Identify which cell holds the provided text, then report its (X, Y) central coordinate. 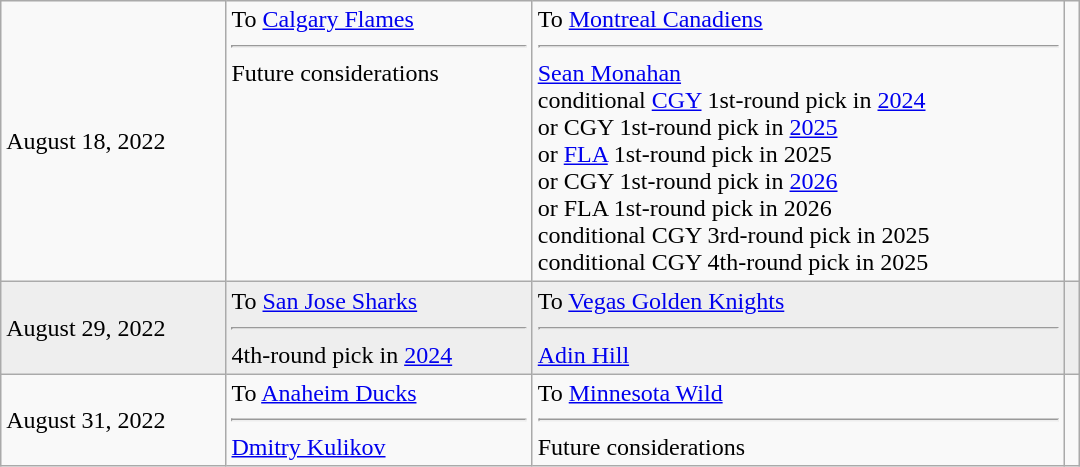
To Calgary FlamesFuture considerations (379, 142)
August 18, 2022 (114, 142)
To Minnesota WildFuture considerations (798, 420)
To Anaheim DucksDmitry Kulikov (379, 420)
August 31, 2022 (114, 420)
To Vegas Golden KnightsAdin Hill (798, 328)
August 29, 2022 (114, 328)
To San Jose Sharks4th-round pick in 2024 (379, 328)
